For the text-containing cell, return its midpoint in (X, Y) coordinate format. 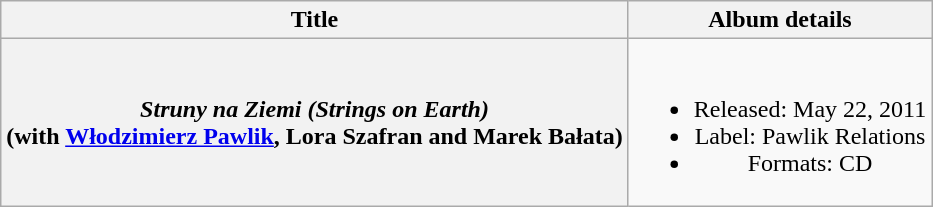
Released: May 22, 2011Label: Pawlik RelationsFormats: CD (780, 122)
Album details (780, 20)
Struny na Ziemi (Strings on Earth)(with Włodzimierz Pawlik, Lora Szafran and Marek Bałata) (314, 122)
Title (314, 20)
